Scan for the cell matching the given text and deliver its [X, Y] coordinate at center. 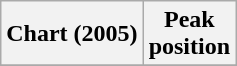
Peakposition [189, 34]
Chart (2005) [72, 34]
